Pinpoint the cell where the given text exists, returning its [x, y] midpoint coordinate. 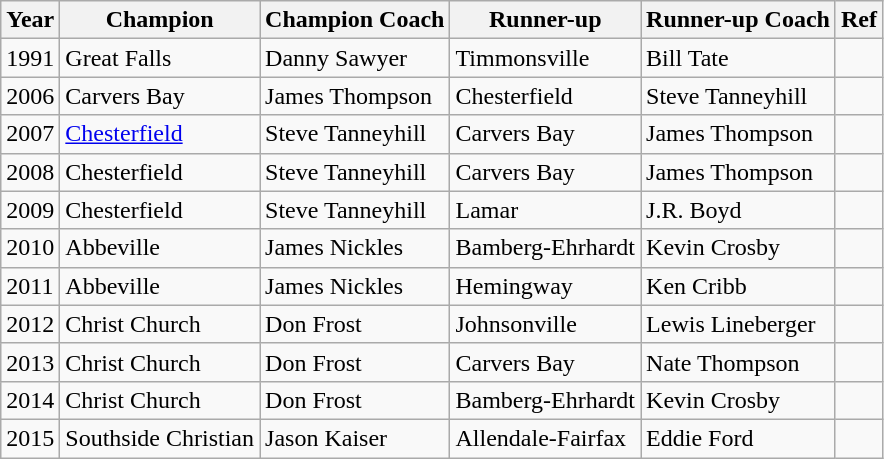
Bill Tate [738, 58]
Hemingway [546, 286]
Year [30, 20]
Ref [858, 20]
Runner-up [546, 20]
2009 [30, 210]
1991 [30, 58]
Great Falls [160, 58]
Ken Cribb [738, 286]
Allendale-Fairfax [546, 438]
Johnsonville [546, 324]
Jason Kaiser [355, 438]
Champion Coach [355, 20]
2012 [30, 324]
Lamar [546, 210]
Lewis Lineberger [738, 324]
2015 [30, 438]
2013 [30, 362]
2011 [30, 286]
2014 [30, 400]
2010 [30, 248]
J.R. Boyd [738, 210]
Eddie Ford [738, 438]
Southside Christian [160, 438]
Champion [160, 20]
Nate Thompson [738, 362]
Timmonsville [546, 58]
2007 [30, 134]
2006 [30, 96]
2008 [30, 172]
Danny Sawyer [355, 58]
Runner-up Coach [738, 20]
